Find where the given text appears and provide that cell's center as [X, Y] coordinate. 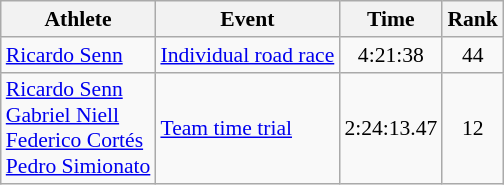
Rank [472, 19]
Athlete [78, 19]
Individual road race [247, 55]
12 [472, 128]
Team time trial [247, 128]
4:21:38 [390, 55]
Time [390, 19]
Ricardo Senn [78, 55]
Event [247, 19]
2:24:13.47 [390, 128]
Ricardo SennGabriel NiellFederico CortésPedro Simionato [78, 128]
44 [472, 55]
